Find where the given text appears and provide that cell's center as (x, y) coordinate. 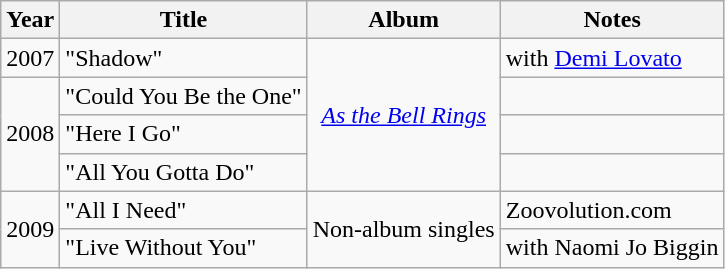
Album (404, 20)
Title (184, 20)
"All You Gotta Do" (184, 172)
2009 (30, 229)
"Shadow" (184, 58)
2008 (30, 134)
Non-album singles (404, 229)
with Demi Lovato (612, 58)
Year (30, 20)
Zoovolution.com (612, 210)
"Here I Go" (184, 134)
with Naomi Jo Biggin (612, 248)
As the Bell Rings (404, 115)
"Live Without You" (184, 248)
Notes (612, 20)
2007 (30, 58)
"All I Need" (184, 210)
"Could You Be the One" (184, 96)
